Scan for the cell matching the given text and deliver its [X, Y] coordinate at center. 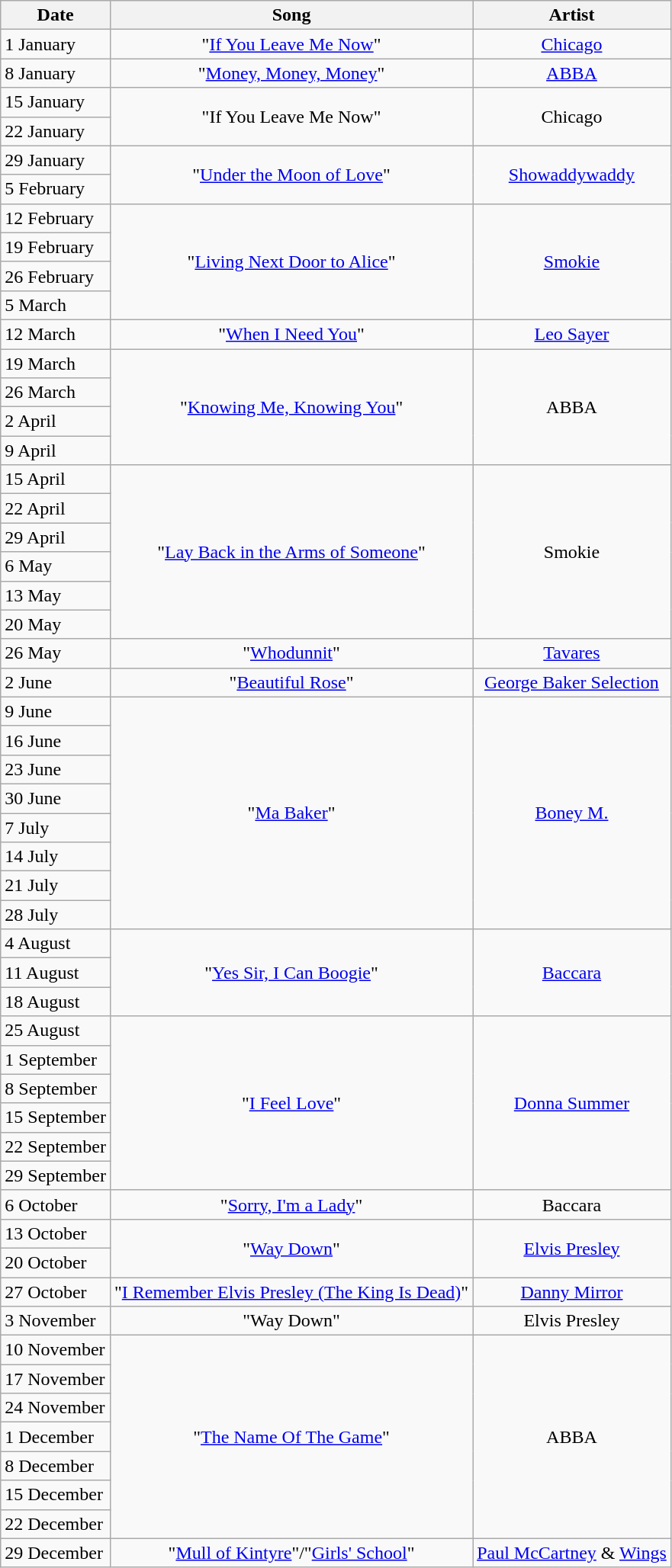
27 October [56, 1292]
"Beautiful Rose" [291, 682]
"Yes Sir, I Can Boogie" [291, 973]
22 April [56, 508]
12 March [56, 334]
28 July [56, 915]
15 September [56, 1117]
1 January [56, 44]
"Ma Baker" [291, 813]
17 November [56, 1379]
5 March [56, 305]
Paul McCartney & Wings [572, 1553]
9 June [56, 711]
George Baker Selection [572, 682]
1 December [56, 1437]
Tavares [572, 653]
Danny Mirror [572, 1292]
13 October [56, 1233]
1 September [56, 1060]
22 December [56, 1524]
23 June [56, 769]
8 December [56, 1466]
8 January [56, 73]
15 April [56, 479]
Song [291, 15]
"The Name Of The Game" [291, 1437]
18 August [56, 1002]
"Under the Moon of Love" [291, 175]
7 July [56, 827]
15 December [56, 1495]
Boney M. [572, 813]
"Whodunnit" [291, 653]
Date [56, 15]
20 October [56, 1262]
20 May [56, 624]
"Sorry, I'm a Lady" [291, 1204]
29 December [56, 1553]
"When I Need You" [291, 334]
2 April [56, 422]
3 November [56, 1321]
29 January [56, 160]
Showaddywaddy [572, 175]
11 August [56, 973]
19 March [56, 364]
26 March [56, 393]
22 January [56, 131]
9 April [56, 451]
4 August [56, 944]
21 July [56, 886]
2 June [56, 682]
24 November [56, 1408]
5 February [56, 189]
"I Remember Elvis Presley (The King Is Dead)" [291, 1292]
12 February [56, 218]
13 May [56, 595]
19 February [56, 247]
"I Feel Love" [291, 1103]
Leo Sayer [572, 334]
"Living Next Door to Alice" [291, 261]
6 May [56, 566]
Artist [572, 15]
"Money, Money, Money" [291, 73]
15 January [56, 102]
22 September [56, 1146]
6 October [56, 1204]
29 April [56, 537]
26 February [56, 276]
8 September [56, 1089]
25 August [56, 1031]
29 September [56, 1175]
26 May [56, 653]
"Mull of Kintyre"/"Girls' School" [291, 1553]
"Lay Back in the Arms of Someone" [291, 552]
10 November [56, 1350]
14 July [56, 857]
16 June [56, 740]
Donna Summer [572, 1103]
"Knowing Me, Knowing You" [291, 407]
30 June [56, 798]
